Output the [x, y] coordinate of the center of the cell containing the given text.  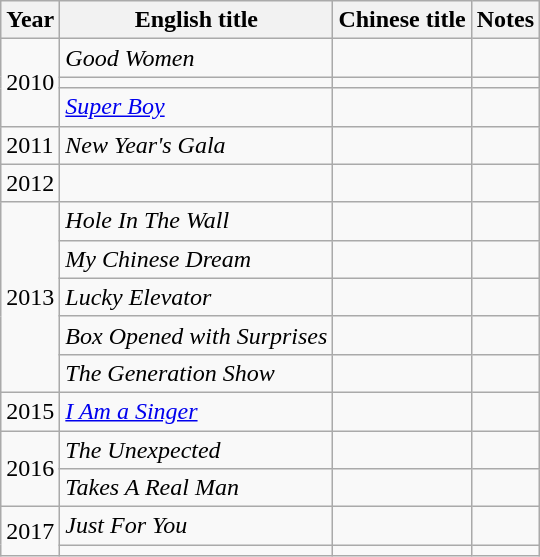
English title [196, 20]
2015 [30, 411]
I Am a Singer [196, 411]
My Chinese Dream [196, 259]
Good Women [196, 58]
Notes [505, 20]
Box Opened with Surprises [196, 335]
2012 [30, 183]
Hole In The Wall [196, 221]
The Unexpected [196, 449]
Takes A Real Man [196, 488]
2013 [30, 297]
2017 [30, 532]
Lucky Elevator [196, 297]
New Year's Gala [196, 145]
2010 [30, 82]
Chinese title [402, 20]
2011 [30, 145]
Just For You [196, 526]
The Generation Show [196, 373]
Super Boy [196, 107]
Year [30, 20]
2016 [30, 468]
